From the cell containing the given text, extract its center point as (X, Y) coordinate. 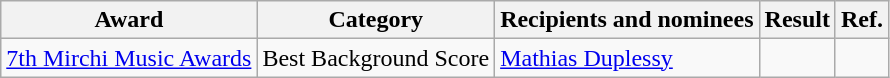
Award (129, 20)
7th Mirchi Music Awards (129, 58)
Recipients and nominees (627, 20)
Ref. (862, 20)
Result (797, 20)
Mathias Duplessy (627, 58)
Category (376, 20)
Best Background Score (376, 58)
